Identify which cell holds the provided text, then report its (X, Y) central coordinate. 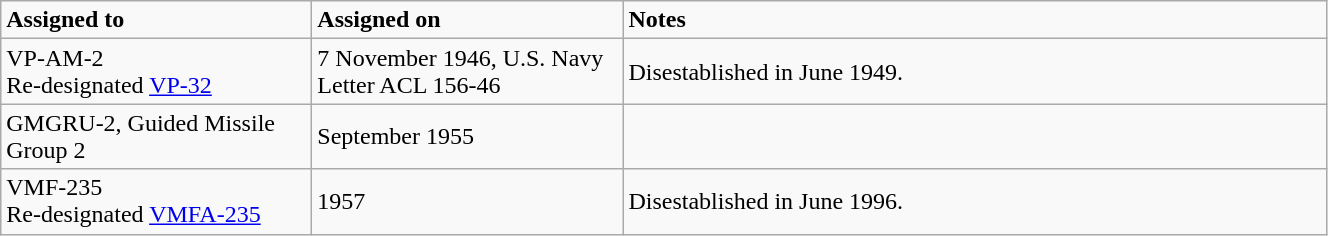
VMF-235Re-designated VMFA-235 (156, 202)
7 November 1946, U.S. Navy Letter ACL 156-46 (468, 72)
GMGRU-2, Guided Missile Group 2 (156, 136)
Notes (975, 20)
Disestablished in June 1996. (975, 202)
1957 (468, 202)
September 1955 (468, 136)
VP-AM-2Re-designated VP-32 (156, 72)
Disestablished in June 1949. (975, 72)
Assigned on (468, 20)
Assigned to (156, 20)
